Extract the (X, Y) coordinate from the center of the cell holding the provided text.  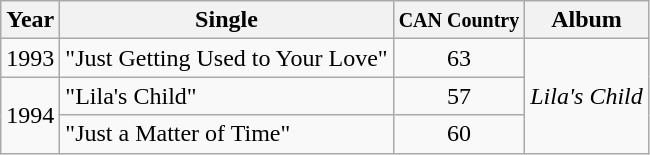
"Just Getting Used to Your Love" (226, 58)
1993 (30, 58)
1994 (30, 115)
60 (459, 134)
57 (459, 96)
Lila's Child (587, 96)
CAN Country (459, 20)
Year (30, 20)
"Lila's Child" (226, 96)
Single (226, 20)
63 (459, 58)
"Just a Matter of Time" (226, 134)
Album (587, 20)
